Determine the (X, Y) coordinate at the center of the cell enclosing the given text.  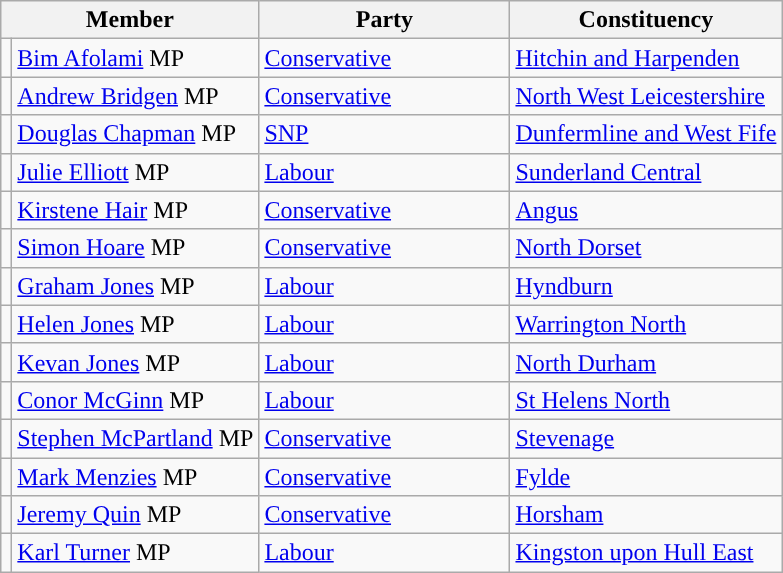
Member (130, 20)
St Helens North (646, 400)
Kingston upon Hull East (646, 553)
North West Leicestershire (646, 96)
Graham Jones MP (136, 286)
Mark Menzies MP (136, 477)
North Durham (646, 362)
Hyndburn (646, 286)
Dunfermline and West Fife (646, 134)
Constituency (646, 20)
Warrington North (646, 324)
Jeremy Quin MP (136, 515)
Stephen McPartland MP (136, 438)
Bim Afolami MP (136, 58)
Stevenage (646, 438)
Andrew Bridgen MP (136, 96)
Fylde (646, 477)
SNP (384, 134)
Simon Hoare MP (136, 248)
Conor McGinn MP (136, 400)
Angus (646, 210)
Kevan Jones MP (136, 362)
North Dorset (646, 248)
Sunderland Central (646, 172)
Horsham (646, 515)
Douglas Chapman MP (136, 134)
Kirstene Hair MP (136, 210)
Party (384, 20)
Hitchin and Harpenden (646, 58)
Julie Elliott MP (136, 172)
Helen Jones MP (136, 324)
Karl Turner MP (136, 553)
